Locate the cell with the specified text and output its [x, y] center coordinate. 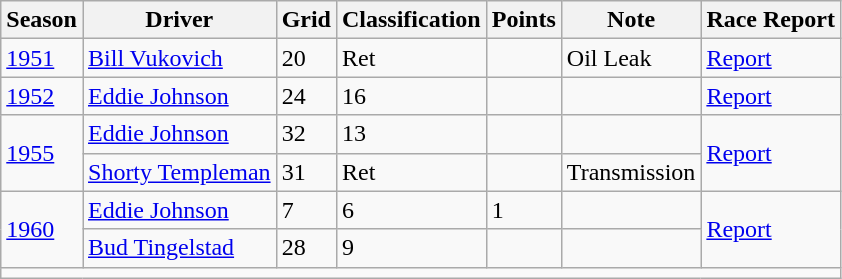
Bill Vukovich [179, 58]
Grid [306, 20]
Shorty Templeman [179, 172]
31 [306, 172]
Oil Leak [631, 58]
1955 [42, 153]
6 [411, 210]
16 [411, 96]
32 [306, 134]
1 [524, 210]
Classification [411, 20]
9 [411, 248]
Season [42, 20]
1960 [42, 229]
1952 [42, 96]
20 [306, 58]
Driver [179, 20]
Points [524, 20]
13 [411, 134]
24 [306, 96]
7 [306, 210]
Transmission [631, 172]
1951 [42, 58]
Bud Tingelstad [179, 248]
Note [631, 20]
Race Report [771, 20]
28 [306, 248]
